From the cell containing the given text, extract its center point as [x, y] coordinate. 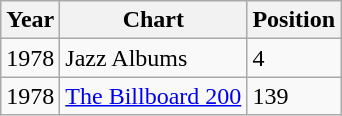
4 [294, 58]
Jazz Albums [154, 58]
Year [30, 20]
139 [294, 96]
The Billboard 200 [154, 96]
Position [294, 20]
Chart [154, 20]
